Return (X, Y) of the center of cell containing provided text 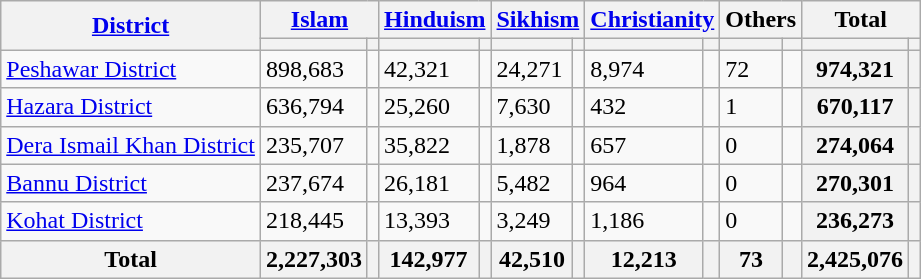
Bannu District (131, 183)
Christianity (652, 20)
Hinduism (435, 20)
5,482 (532, 183)
235,707 (314, 145)
Kohat District (131, 221)
142,977 (429, 259)
35,822 (429, 145)
Peshawar District (131, 69)
898,683 (314, 69)
2,227,303 (314, 259)
Islam (319, 20)
42,321 (429, 69)
72 (751, 69)
237,674 (314, 183)
1,878 (532, 145)
13,393 (429, 221)
1,186 (644, 221)
274,064 (856, 145)
8,974 (644, 69)
Sikhism (538, 20)
636,794 (314, 107)
7,630 (532, 107)
236,273 (856, 221)
Hazara District (131, 107)
670,117 (856, 107)
25,260 (429, 107)
1 (751, 107)
Dera Ismail Khan District (131, 145)
218,445 (314, 221)
12,213 (644, 259)
432 (644, 107)
2,425,076 (856, 259)
Others (761, 20)
42,510 (532, 259)
657 (644, 145)
73 (751, 259)
3,249 (532, 221)
270,301 (856, 183)
974,321 (856, 69)
District (131, 26)
964 (644, 183)
24,271 (532, 69)
26,181 (429, 183)
